Locate the cell with the specified text and output its (x, y) center coordinate. 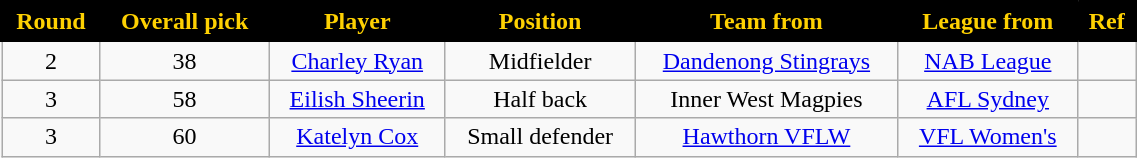
Team from (766, 22)
League from (988, 22)
AFL Sydney (988, 99)
Katelyn Cox (358, 137)
Player (358, 22)
60 (184, 137)
Hawthorn VFLW (766, 137)
Charley Ryan (358, 60)
Inner West Magpies (766, 99)
38 (184, 60)
58 (184, 99)
Round (52, 22)
VFL Women's (988, 137)
NAB League (988, 60)
Ref (1106, 22)
2 (52, 60)
Position (540, 22)
Half back (540, 99)
Eilish Sheerin (358, 99)
Midfielder (540, 60)
Dandenong Stingrays (766, 60)
Small defender (540, 137)
Overall pick (184, 22)
